From the cell containing the given text, extract its center point as (X, Y) coordinate. 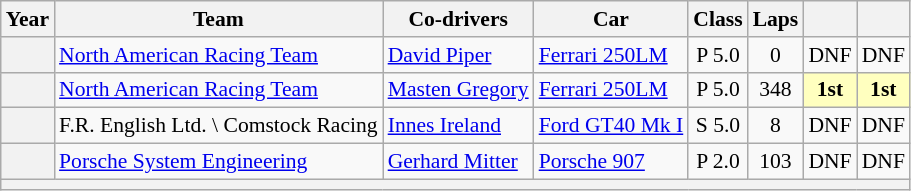
Porsche System Engineering (218, 162)
S 5.0 (718, 126)
103 (776, 162)
Masten Gregory (458, 90)
Laps (776, 19)
Co-drivers (458, 19)
Porsche 907 (612, 162)
Ford GT40 Mk I (612, 126)
Team (218, 19)
Year (28, 19)
8 (776, 126)
348 (776, 90)
David Piper (458, 55)
F.R. English Ltd. \ Comstock Racing (218, 126)
0 (776, 55)
Innes Ireland (458, 126)
Class (718, 19)
Car (612, 19)
P 2.0 (718, 162)
Gerhard Mitter (458, 162)
